Locate the cell with the specified text and output its (x, y) center coordinate. 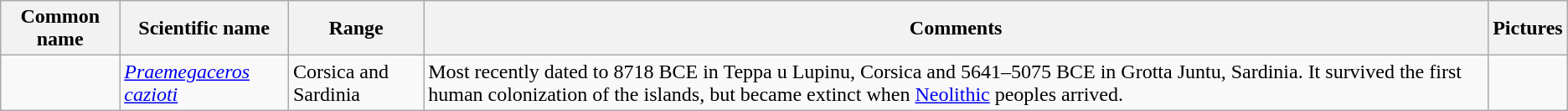
Pictures (1528, 29)
Scientific name (204, 29)
Corsica and Sardinia (355, 82)
Praemegaceros cazioti (204, 82)
Common name (60, 29)
Range (355, 29)
Comments (957, 29)
